Determine the [X, Y] coordinate at the center of the cell enclosing the given text.  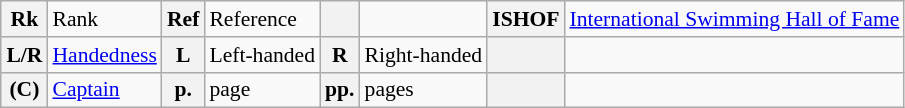
L [183, 55]
pp. [340, 90]
p. [183, 90]
(C) [24, 90]
International Swimming Hall of Fame [734, 19]
Ref [183, 19]
Reference [262, 19]
Handedness [104, 55]
ISHOF [526, 19]
page [262, 90]
Right-handed [424, 55]
Rk [24, 19]
R [340, 55]
pages [424, 90]
L/R [24, 55]
Left-handed [262, 55]
Captain [104, 90]
Rank [104, 19]
